Extract the (X, Y) coordinate from the center of the cell holding the provided text.  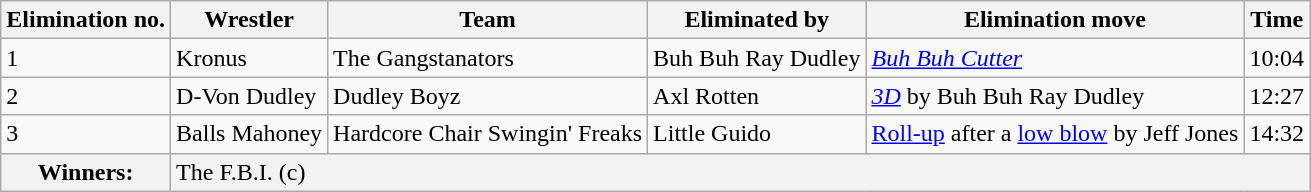
Eliminated by (757, 20)
2 (86, 96)
Roll-up after a low blow by Jeff Jones (1055, 134)
Axl Rotten (757, 96)
Hardcore Chair Swingin' Freaks (488, 134)
Buh Buh Cutter (1055, 58)
14:32 (1277, 134)
12:27 (1277, 96)
The Gangstanators (488, 58)
Elimination no. (86, 20)
10:04 (1277, 58)
Buh Buh Ray Dudley (757, 58)
Little Guido (757, 134)
Elimination move (1055, 20)
Team (488, 20)
Balls Mahoney (250, 134)
D-Von Dudley (250, 96)
Time (1277, 20)
1 (86, 58)
Dudley Boyz (488, 96)
3D by Buh Buh Ray Dudley (1055, 96)
The F.B.I. (c) (740, 172)
Kronus (250, 58)
Wrestler (250, 20)
3 (86, 134)
Winners: (86, 172)
